Identify which cell holds the provided text, then report its (X, Y) central coordinate. 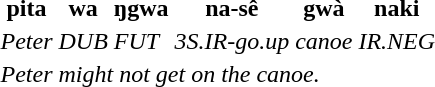
FUT (141, 41)
DUB (83, 41)
3S.IR-go.up (232, 41)
canoe (324, 41)
